Identify which cell holds the provided text, then report its [x, y] central coordinate. 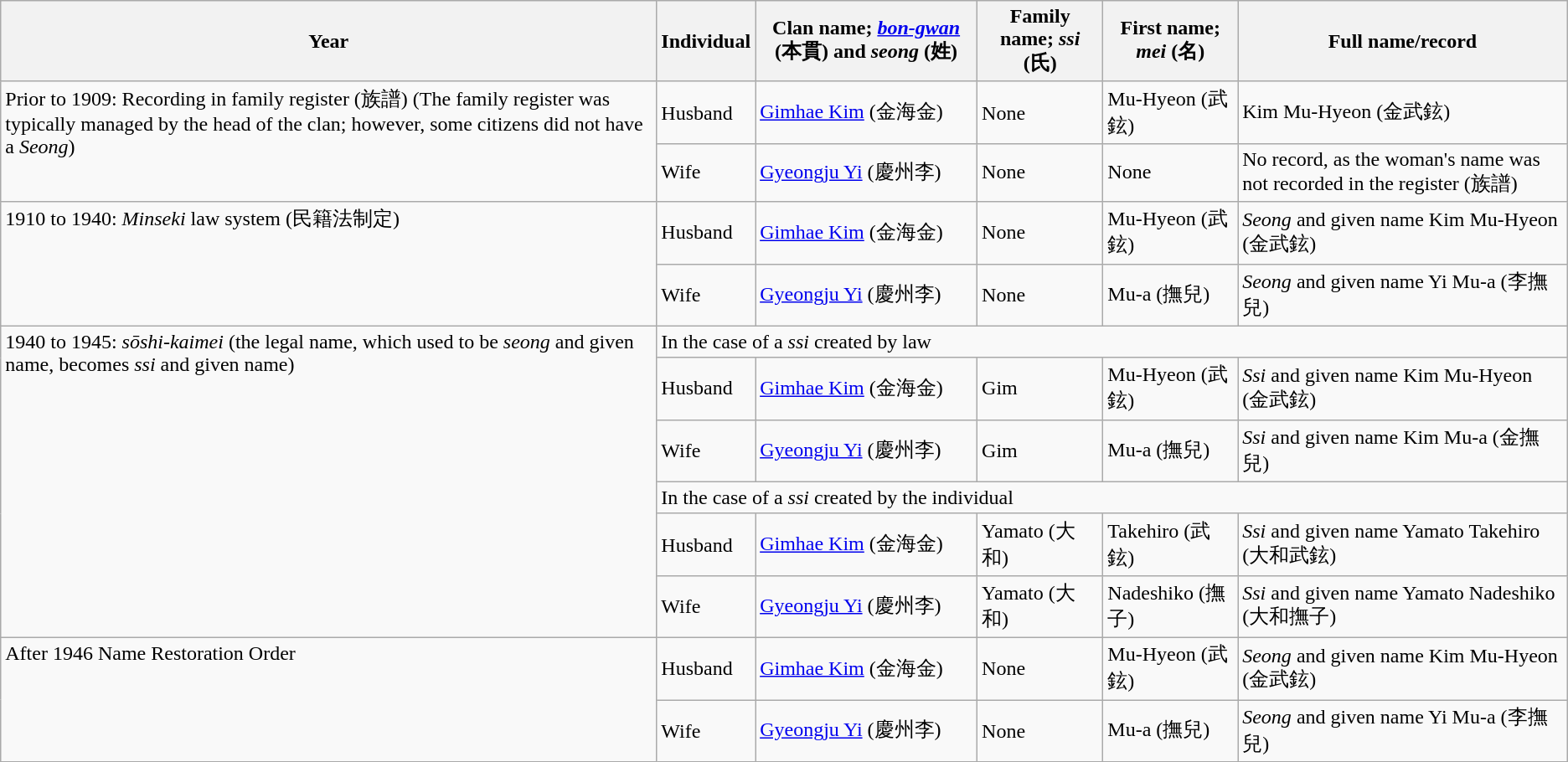
Individual [706, 42]
Ssi and given name Yamato Takehiro (大和武鉉) [1403, 544]
After 1946 Name Restoration Order [328, 699]
Takehiro (武鉉) [1171, 544]
1910 to 1940: Minseki law system (民籍法制定) [328, 264]
No record, as the woman's name was not recorded in the register (族譜) [1403, 172]
Kim Mu-Hyeon (金武鉉) [1403, 112]
Clan name; bon-gwan (本貫) and seong (姓) [866, 42]
First name; mei (名) [1171, 42]
Ssi and given name Kim Mu-Hyeon (金武鉉) [1403, 389]
Family name; ssi (氏) [1040, 42]
In the case of a ssi created by law [1112, 342]
1940 to 1945: sōshi-kaimei (the legal name, which used to be seong and given name, becomes ssi and given name) [328, 481]
Ssi and given name Kim Mu-a (金撫兒) [1403, 451]
Year [328, 42]
Ssi and given name Yamato Nadeshiko (大和撫子) [1403, 606]
In the case of a ssi created by the individual [1112, 497]
Nadeshiko (撫子) [1171, 606]
Full name/record [1403, 42]
